Find where the given text appears and provide that cell's center as [X, Y] coordinate. 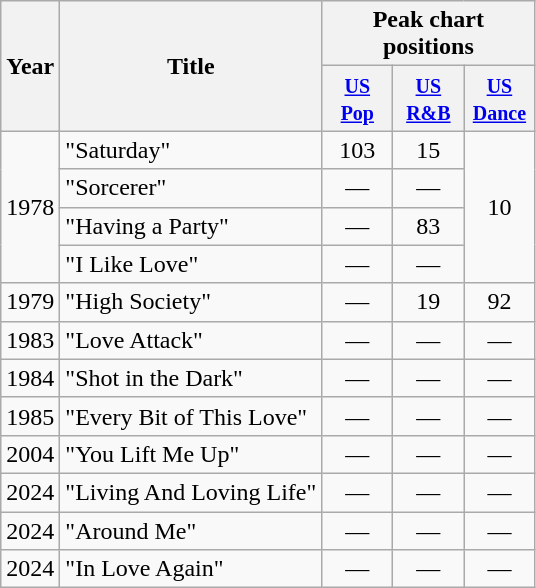
"Saturday" [191, 150]
1984 [30, 378]
"Love Attack" [191, 340]
"Having a Party" [191, 226]
"Sorcerer" [191, 188]
83 [428, 226]
"You Lift Me Up" [191, 454]
US R&B [428, 98]
Peak chart positions [428, 34]
10 [500, 207]
1983 [30, 340]
"In Love Again" [191, 569]
"Every Bit of This Love" [191, 416]
15 [428, 150]
1978 [30, 207]
1985 [30, 416]
"High Society" [191, 302]
"Living And Loving Life" [191, 492]
Title [191, 66]
103 [358, 150]
1979 [30, 302]
92 [500, 302]
"Shot in the Dark" [191, 378]
Year [30, 66]
"Around Me" [191, 531]
US Dance [500, 98]
19 [428, 302]
"I Like Love" [191, 264]
US Pop [358, 98]
2004 [30, 454]
